Scan for the cell matching the given text and deliver its [x, y] coordinate at center. 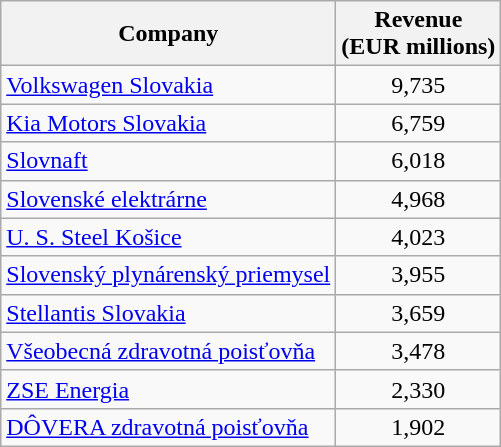
1,902 [418, 427]
U. S. Steel Košice [168, 237]
4,968 [418, 199]
Company [168, 34]
Revenue(EUR millions) [418, 34]
Kia Motors Slovakia [168, 123]
Volkswagen Slovakia [168, 85]
3,478 [418, 351]
Slovenský plynárenský priemysel [168, 275]
Slovnaft [168, 161]
6,759 [418, 123]
3,659 [418, 313]
9,735 [418, 85]
4,023 [418, 237]
Slovenské elektrárne [168, 199]
2,330 [418, 389]
3,955 [418, 275]
Všeobecná zdravotná poisťovňa [168, 351]
Stellantis Slovakia [168, 313]
DÔVERA zdravotná poisťovňa [168, 427]
6,018 [418, 161]
ZSE Energia [168, 389]
